Return the [x, y] coordinate for the center point of the cell that contains the specified text.  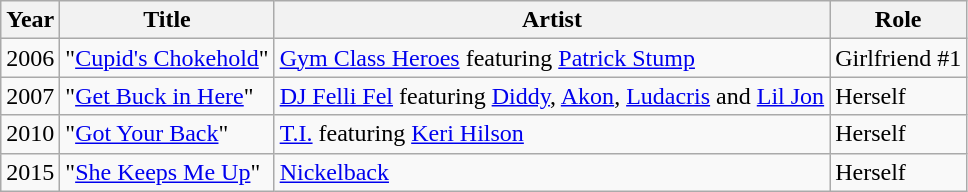
2007 [30, 96]
DJ Felli Fel featuring Diddy, Akon, Ludacris and Lil Jon [552, 96]
Role [898, 20]
Title [167, 20]
"Cupid's Chokehold" [167, 58]
Girlfriend #1 [898, 58]
Artist [552, 20]
Nickelback [552, 172]
"She Keeps Me Up" [167, 172]
2010 [30, 134]
T.I. featuring Keri Hilson [552, 134]
Gym Class Heroes featuring Patrick Stump [552, 58]
Year [30, 20]
"Get Buck in Here" [167, 96]
2015 [30, 172]
"Got Your Back" [167, 134]
2006 [30, 58]
